Return the [X, Y] coordinate for the center point of the cell that contains the specified text.  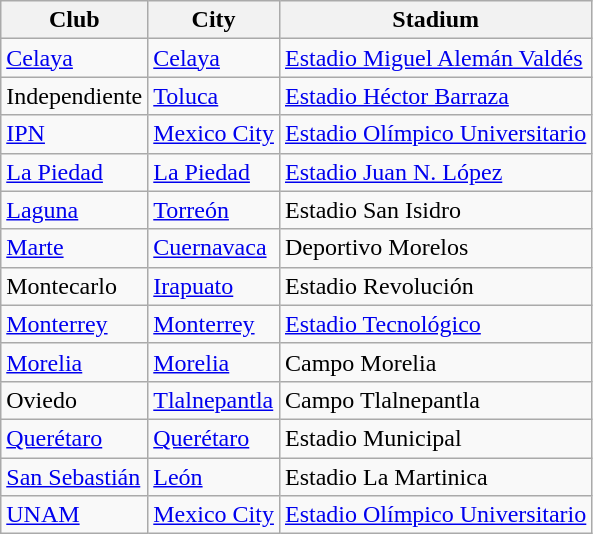
San Sebastián [74, 477]
Estadio Juan N. López [435, 172]
Estadio La Martinica [435, 477]
Independiente [74, 96]
Cuernavaca [214, 248]
Campo Tlalnepantla [435, 400]
León [214, 477]
Stadium [435, 20]
Estadio Héctor Barraza [435, 96]
Estadio Revolución [435, 286]
Campo Morelia [435, 362]
Laguna [74, 210]
Deportivo Morelos [435, 248]
Tlalnepantla [214, 400]
Estadio Tecnológico [435, 324]
Irapuato [214, 286]
Club [74, 20]
Montecarlo [74, 286]
IPN [74, 134]
Torreón [214, 210]
Estadio Municipal [435, 438]
Estadio San Isidro [435, 210]
UNAM [74, 515]
Marte [74, 248]
Estadio Miguel Alemán Valdés [435, 58]
City [214, 20]
Oviedo [74, 400]
Toluca [214, 96]
